Identify which cell holds the provided text, then report its (x, y) central coordinate. 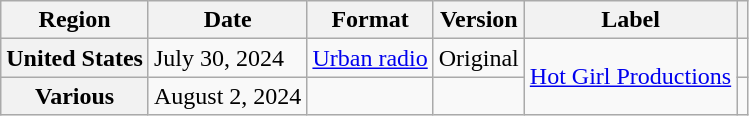
Various (75, 96)
United States (75, 58)
August 2, 2024 (227, 96)
Urban radio (370, 58)
Region (75, 20)
Date (227, 20)
Original (478, 58)
Hot Girl Productions (630, 77)
July 30, 2024 (227, 58)
Label (630, 20)
Format (370, 20)
Version (478, 20)
